Determine the [X, Y] coordinate at the center of the cell enclosing the given text.  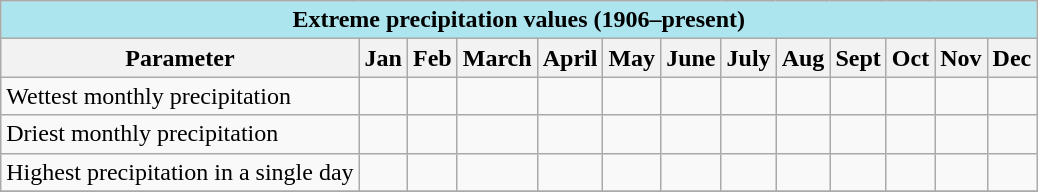
June [691, 58]
Sept [858, 58]
Extreme precipitation values (1906–present) [519, 20]
April [570, 58]
May [632, 58]
Wettest monthly precipitation [180, 96]
Dec [1012, 58]
Highest precipitation in a single day [180, 172]
Driest monthly precipitation [180, 134]
Oct [910, 58]
Nov [961, 58]
Parameter [180, 58]
March [497, 58]
Aug [803, 58]
Jan [383, 58]
Feb [432, 58]
July [748, 58]
